For the text-containing cell, return its midpoint in [x, y] coordinate format. 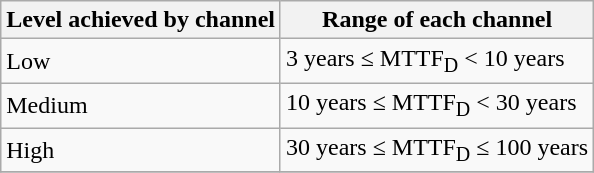
10 years ≤ MTTFD < 30 years [436, 105]
Range of each channel [436, 20]
Level achieved by channel [141, 20]
High [141, 150]
3 years ≤ MTTFD < 10 years [436, 61]
Low [141, 61]
Medium [141, 105]
30 years ≤ MTTFD ≤ 100 years [436, 150]
